Find where the given text appears and provide that cell's center as (x, y) coordinate. 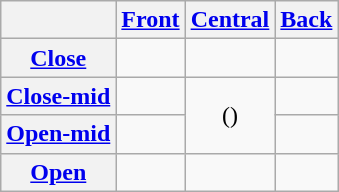
Open (58, 172)
() (230, 115)
Close (58, 58)
Open-mid (58, 134)
Close-mid (58, 96)
Back (306, 20)
Central (230, 20)
Front (150, 20)
